Scan for the cell matching the given text and deliver its [X, Y] coordinate at center. 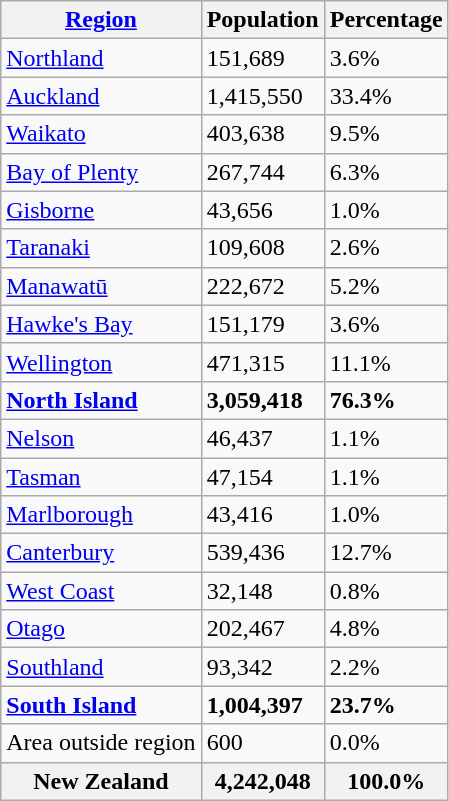
1,415,550 [262, 96]
South Island [101, 705]
33.4% [386, 96]
471,315 [262, 362]
43,416 [262, 515]
12.7% [386, 553]
Waikato [101, 134]
539,436 [262, 553]
11.1% [386, 362]
151,179 [262, 324]
600 [262, 743]
Auckland [101, 96]
Area outside region [101, 743]
Region [101, 20]
New Zealand [101, 781]
5.2% [386, 286]
Nelson [101, 438]
Percentage [386, 20]
2.2% [386, 667]
9.5% [386, 134]
Hawke's Bay [101, 324]
Population [262, 20]
6.3% [386, 172]
109,608 [262, 248]
1,004,397 [262, 705]
2.6% [386, 248]
403,638 [262, 134]
0.0% [386, 743]
Marlborough [101, 515]
Tasman [101, 477]
Taranaki [101, 248]
76.3% [386, 400]
23.7% [386, 705]
Southland [101, 667]
Otago [101, 629]
93,342 [262, 667]
100.0% [386, 781]
222,672 [262, 286]
202,467 [262, 629]
4.8% [386, 629]
Manawatū [101, 286]
Northland [101, 58]
3,059,418 [262, 400]
West Coast [101, 591]
Bay of Plenty [101, 172]
Gisborne [101, 210]
Wellington [101, 362]
43,656 [262, 210]
32,148 [262, 591]
151,689 [262, 58]
Canterbury [101, 553]
North Island [101, 400]
47,154 [262, 477]
4,242,048 [262, 781]
0.8% [386, 591]
267,744 [262, 172]
46,437 [262, 438]
